Identify which cell holds the provided text, then report its (x, y) central coordinate. 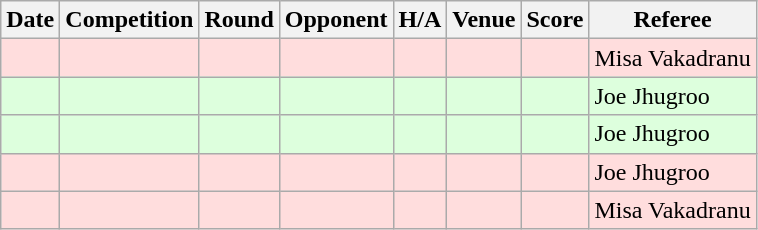
Opponent (336, 20)
Referee (672, 20)
Venue (484, 20)
H/A (420, 20)
Competition (130, 20)
Date (30, 20)
Round (239, 20)
Score (555, 20)
